Extract the (X, Y) coordinate from the center of the cell holding the provided text.  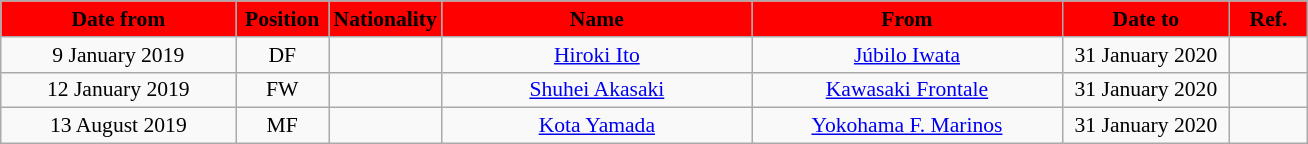
Hiroki Ito (597, 55)
Shuhei Akasaki (597, 90)
Date from (118, 19)
MF (282, 126)
Ref. (1269, 19)
From (907, 19)
9 January 2019 (118, 55)
Júbilo Iwata (907, 55)
Date to (1146, 19)
DF (282, 55)
Kota Yamada (597, 126)
Kawasaki Frontale (907, 90)
Position (282, 19)
Name (597, 19)
12 January 2019 (118, 90)
FW (282, 90)
Yokohama F. Marinos (907, 126)
Nationality (384, 19)
13 August 2019 (118, 126)
